Extract the [X, Y] coordinate from the center of the cell holding the provided text.  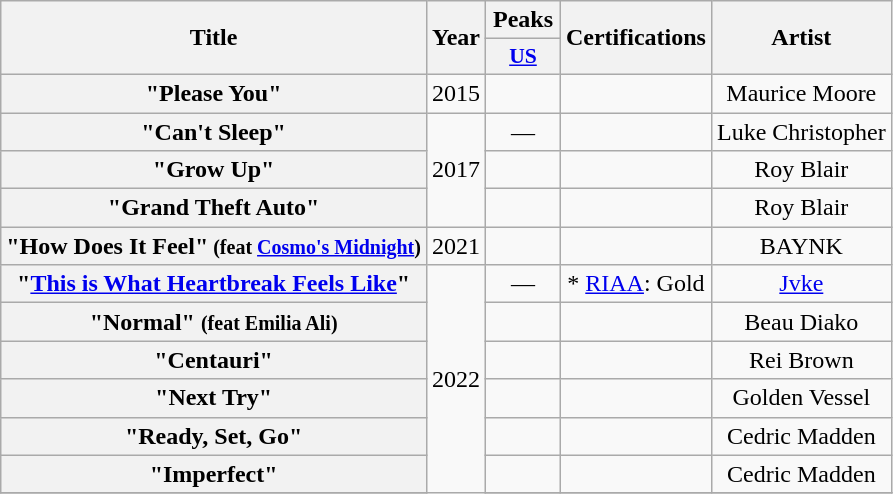
* RIAA: Gold [636, 284]
Golden Vessel [801, 398]
"Normal" (feat Emilia Ali) [214, 322]
"Please You" [214, 93]
2021 [456, 246]
"Centauri" [214, 360]
2017 [456, 169]
Peaks [524, 20]
"Can't Sleep" [214, 131]
"Grand Theft Auto" [214, 208]
2015 [456, 93]
"How Does It Feel" (feat Cosmo's Midnight) [214, 246]
Maurice Moore [801, 93]
Certifications [636, 38]
"Ready, Set, Go" [214, 436]
2022 [456, 379]
"Imperfect" [214, 474]
Year [456, 38]
"Next Try" [214, 398]
BAYNK [801, 246]
"Grow Up" [214, 170]
"This is What Heartbreak Feels Like" [214, 284]
Jvke [801, 284]
Rei Brown [801, 360]
Beau Diako [801, 322]
Title [214, 38]
Artist [801, 38]
Luke Christopher [801, 131]
US [524, 57]
